Determine the (X, Y) coordinate at the center of the cell enclosing the given text.  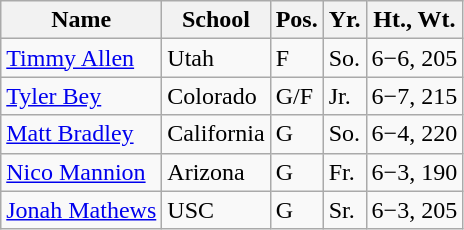
Matt Bradley (82, 134)
Arizona (216, 172)
USC (216, 210)
Yr. (344, 20)
6−7, 215 (414, 96)
Jonah Mathews (82, 210)
Colorado (216, 96)
School (216, 20)
Jr. (344, 96)
6−4, 220 (414, 134)
Utah (216, 58)
Pos. (296, 20)
6−3, 205 (414, 210)
Timmy Allen (82, 58)
F (296, 58)
6−3, 190 (414, 172)
California (216, 134)
Sr. (344, 210)
Fr. (344, 172)
6−6, 205 (414, 58)
Tyler Bey (82, 96)
Name (82, 20)
Nico Mannion (82, 172)
G/F (296, 96)
Ht., Wt. (414, 20)
